Scan for the cell matching the given text and deliver its (X, Y) coordinate at center. 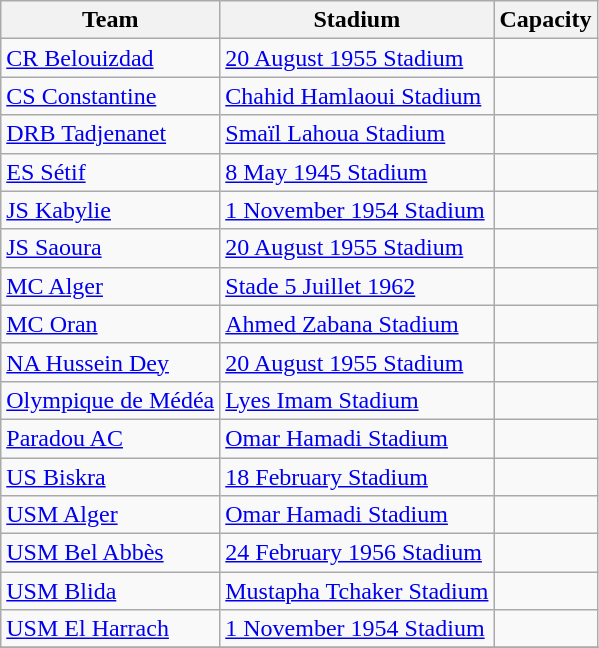
JS Saoura (110, 248)
Team (110, 20)
NA Hussein Dey (110, 362)
USM Bel Abbès (110, 553)
Olympique de Médéa (110, 400)
8 May 1945 Stadium (357, 172)
18 February Stadium (357, 477)
USM El Harrach (110, 629)
US Biskra (110, 477)
Capacity (546, 20)
Stade 5 Juillet 1962 (357, 286)
Chahid Hamlaoui Stadium (357, 96)
Mustapha Tchaker Stadium (357, 591)
MC Oran (110, 324)
JS Kabylie (110, 210)
CS Constantine (110, 96)
USM Alger (110, 515)
MC Alger (110, 286)
USM Blida (110, 591)
CR Belouizdad (110, 58)
Ahmed Zabana Stadium (357, 324)
Stadium (357, 20)
Smaïl Lahoua Stadium (357, 134)
ES Sétif (110, 172)
DRB Tadjenanet (110, 134)
Lyes Imam Stadium (357, 400)
24 February 1956 Stadium (357, 553)
Paradou AC (110, 438)
